Identify which cell holds the provided text, then report its (X, Y) central coordinate. 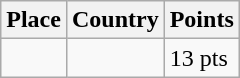
Place (34, 20)
Country (115, 20)
13 pts (202, 58)
Points (202, 20)
